Identify which cell holds the provided text, then report its (x, y) central coordinate. 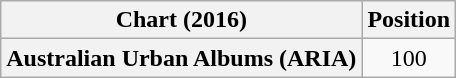
Chart (2016) (182, 20)
100 (409, 58)
Australian Urban Albums (ARIA) (182, 58)
Position (409, 20)
